Search for the cell housing the specified text and yield its [x, y] center coordinate. 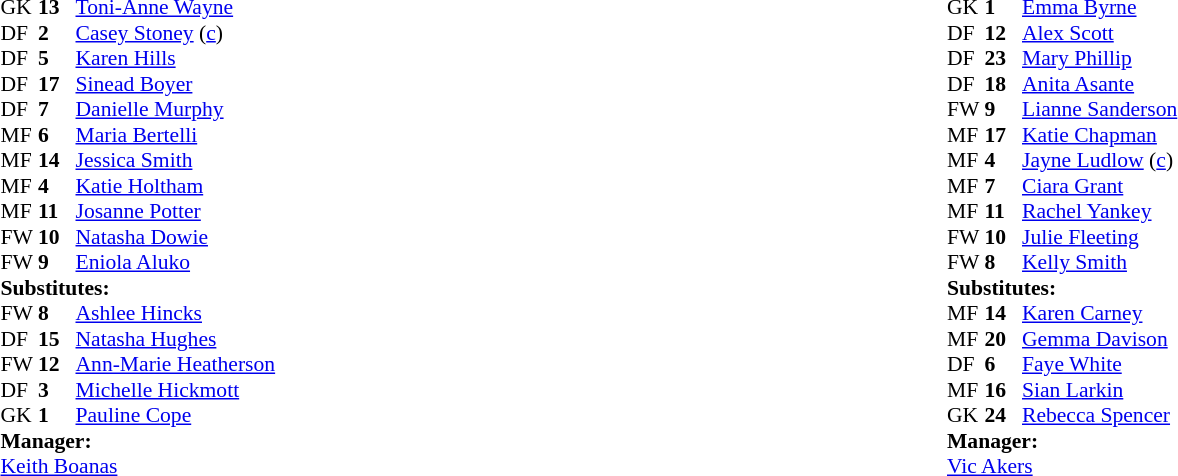
Ashlee Hincks [176, 313]
Karen Carney [1100, 313]
Alex Scott [1100, 33]
16 [1003, 390]
Sian Larkin [1100, 390]
Josanne Potter [176, 211]
20 [1003, 339]
Casey Stoney (c) [176, 33]
Pauline Cope [176, 415]
Katie Holtham [176, 186]
24 [1003, 415]
Natasha Dowie [176, 237]
5 [57, 59]
Ann-Marie Heatherson [176, 365]
Maria Bertelli [176, 135]
Gemma Davison [1100, 339]
Faye White [1100, 365]
3 [57, 390]
23 [1003, 59]
Katie Chapman [1100, 135]
Sinead Boyer [176, 84]
Jessica Smith [176, 161]
15 [57, 339]
Lianne Sanderson [1100, 109]
Anita Asante [1100, 84]
Kelly Smith [1100, 263]
2 [57, 33]
Natasha Hughes [176, 339]
Julie Fleeting [1100, 237]
Danielle Murphy [176, 109]
1 [57, 415]
Ciara Grant [1100, 186]
Rebecca Spencer [1100, 415]
Eniola Aluko [176, 263]
Karen Hills [176, 59]
Michelle Hickmott [176, 390]
Mary Phillip [1100, 59]
Rachel Yankey [1100, 211]
Jayne Ludlow (c) [1100, 161]
18 [1003, 84]
